From the cell containing the given text, extract its center point as [x, y] coordinate. 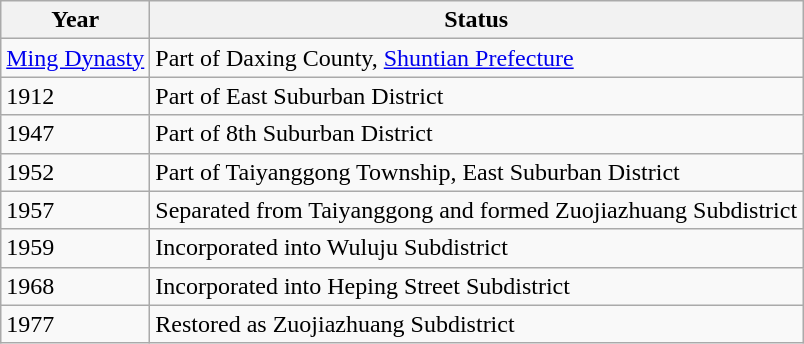
1912 [76, 96]
Part of 8th Suburban District [476, 134]
1957 [76, 210]
Part of Taiyanggong Township, East Suburban District [476, 172]
Year [76, 20]
1968 [76, 286]
Separated from Taiyanggong and formed Zuojiazhuang Subdistrict [476, 210]
Part of Daxing County, Shuntian Prefecture [476, 58]
Incorporated into Wuluju Subdistrict [476, 248]
1952 [76, 172]
Incorporated into Heping Street Subdistrict [476, 286]
Part of East Suburban District [476, 96]
Restored as Zuojiazhuang Subdistrict [476, 324]
Ming Dynasty [76, 58]
1977 [76, 324]
Status [476, 20]
1959 [76, 248]
1947 [76, 134]
